Search for the cell housing the specified text and yield its (X, Y) center coordinate. 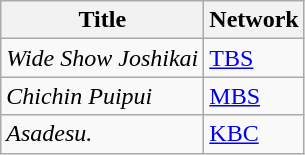
KBC (254, 134)
Wide Show Joshikai (102, 58)
Network (254, 20)
Chichin Puipui (102, 96)
Asadesu. (102, 134)
Title (102, 20)
TBS (254, 58)
MBS (254, 96)
